Find where the given text appears and provide that cell's center as (x, y) coordinate. 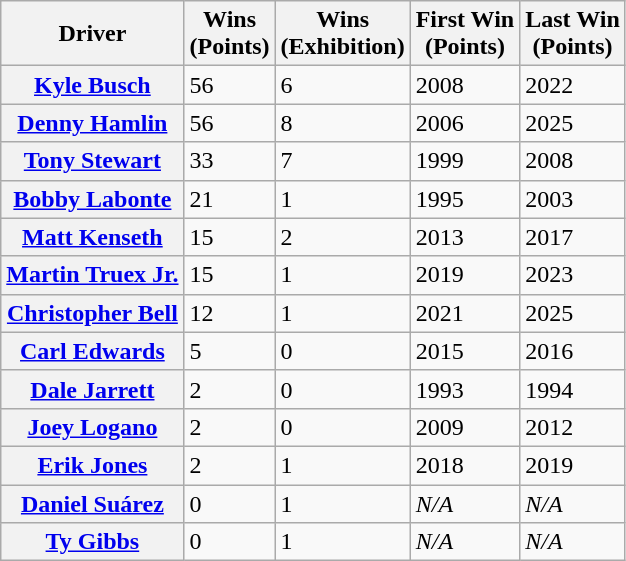
Tony Stewart (92, 161)
2017 (573, 237)
8 (342, 123)
6 (342, 85)
2018 (465, 465)
2021 (465, 313)
Erik Jones (92, 465)
21 (230, 199)
1999 (465, 161)
Ty Gibbs (92, 542)
2006 (465, 123)
7 (342, 161)
2015 (465, 351)
2003 (573, 199)
Wins(Points) (230, 34)
2023 (573, 275)
Driver (92, 34)
1994 (573, 389)
1995 (465, 199)
Last Win(Points) (573, 34)
33 (230, 161)
2009 (465, 427)
Denny Hamlin (92, 123)
12 (230, 313)
Dale Jarrett (92, 389)
Daniel Suárez (92, 503)
First Win(Points) (465, 34)
Carl Edwards (92, 351)
2022 (573, 85)
2016 (573, 351)
Joey Logano (92, 427)
Kyle Busch (92, 85)
5 (230, 351)
Wins(Exhibition) (342, 34)
Christopher Bell (92, 313)
1993 (465, 389)
Matt Kenseth (92, 237)
2012 (573, 427)
2013 (465, 237)
Martin Truex Jr. (92, 275)
Bobby Labonte (92, 199)
